Extract the (x, y) coordinate from the center of the cell holding the provided text.  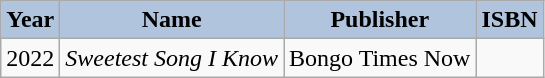
Bongo Times Now (380, 58)
Sweetest Song I Know (172, 58)
ISBN (510, 20)
Year (30, 20)
Name (172, 20)
Publisher (380, 20)
2022 (30, 58)
